Pinpoint the cell where the given text exists, returning its [X, Y] midpoint coordinate. 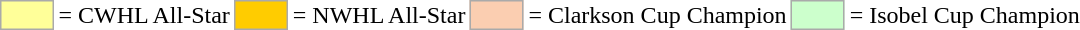
= NWHL All-Star [379, 15]
= Clarkson Cup Champion [658, 15]
= CWHL All-Star [144, 15]
